Detect which cell encompasses the target text, then output its (X, Y) center coordinate. 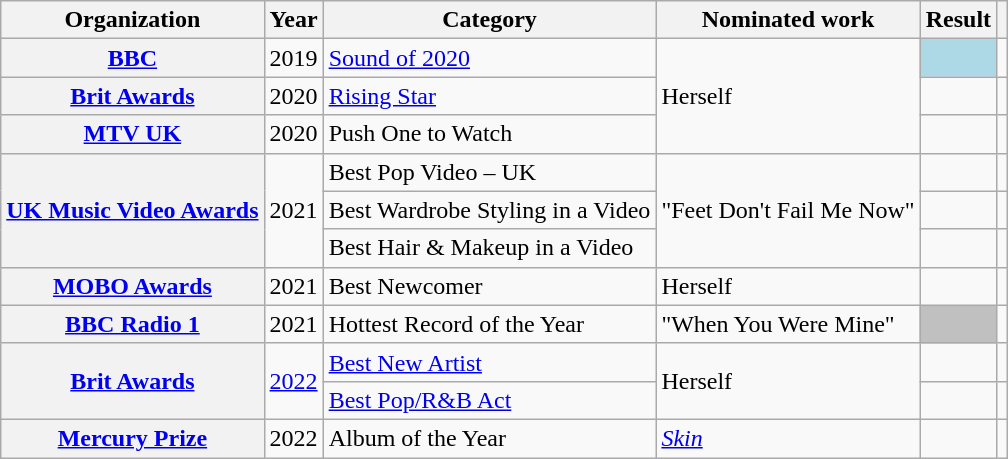
Nominated work (788, 20)
"Feet Don't Fail Me Now" (788, 210)
2019 (294, 58)
BBC Radio 1 (132, 324)
Best Pop/R&B Act (490, 400)
MOBO Awards (132, 286)
Skin (788, 438)
Push One to Watch (490, 134)
Best Hair & Makeup in a Video (490, 248)
Rising Star (490, 96)
Result (958, 20)
Best Wardrobe Styling in a Video (490, 210)
BBC (132, 58)
Sound of 2020 (490, 58)
Album of the Year (490, 438)
Best Newcomer (490, 286)
MTV UK (132, 134)
Best New Artist (490, 362)
UK Music Video Awards (132, 210)
Year (294, 20)
Mercury Prize (132, 438)
Organization (132, 20)
Best Pop Video – UK (490, 172)
"When You Were Mine" (788, 324)
Category (490, 20)
Hottest Record of the Year (490, 324)
